Locate the cell with the specified text and output its (X, Y) center coordinate. 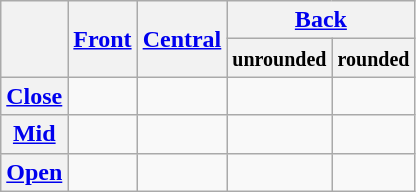
Central (182, 39)
rounded (374, 58)
Back (321, 20)
Mid (34, 134)
Front (102, 39)
unrounded (280, 58)
Open (34, 172)
Close (34, 96)
